Determine the (X, Y) coordinate at the center of the cell enclosing the given text.  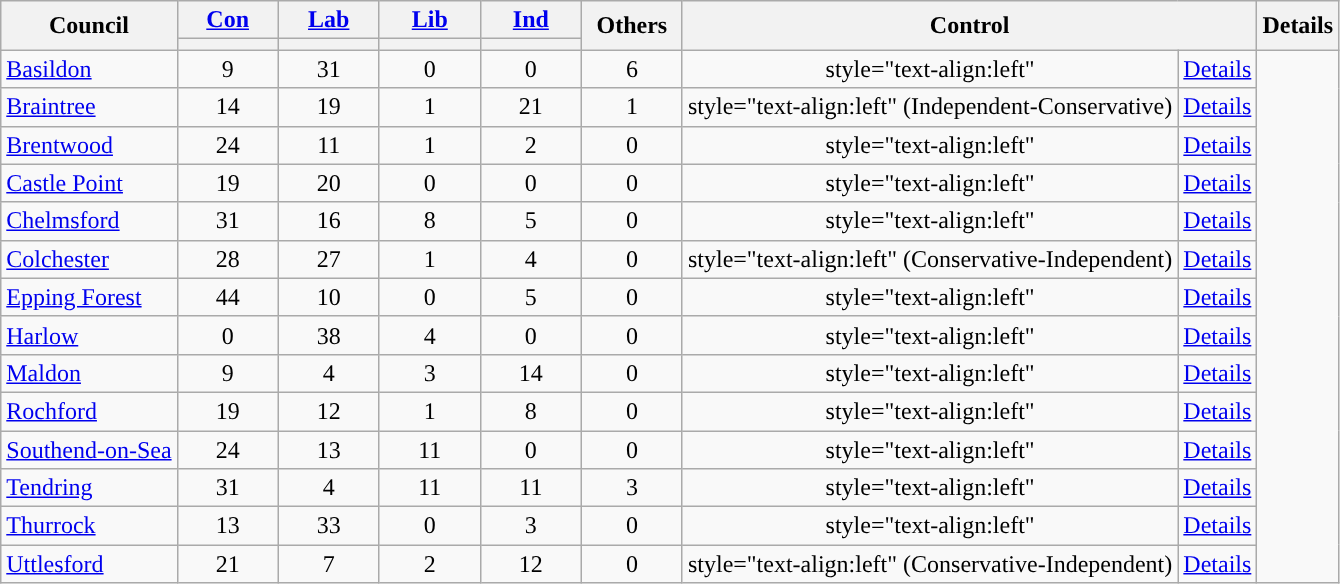
Southend-on-Sea (89, 449)
6 (632, 69)
Basildon (89, 69)
Rochford (89, 411)
Uttlesford (89, 564)
Ind (530, 20)
Maldon (89, 373)
Lib (430, 20)
10 (328, 297)
Castle Point (89, 183)
20 (328, 183)
Chelmsford (89, 221)
style="text-align:left" (Independent-Conservative) (930, 107)
Others (632, 26)
Brentwood (89, 145)
Colchester (89, 259)
27 (328, 259)
28 (228, 259)
44 (228, 297)
38 (328, 335)
Control (969, 26)
Council (89, 26)
7 (328, 564)
Harlow (89, 335)
Epping Forest (89, 297)
Braintree (89, 107)
Tendring (89, 488)
Lab (328, 20)
Con (228, 20)
16 (328, 221)
33 (328, 526)
Thurrock (89, 526)
